Return the (x, y) coordinate for the center point of the cell that contains the specified text.  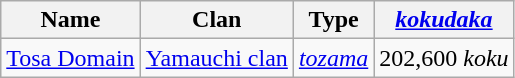
Tosa Domain (70, 58)
202,600 koku (444, 58)
Clan (216, 20)
tozama (333, 58)
Name (70, 20)
Yamauchi clan (216, 58)
Type (333, 20)
kokudaka (444, 20)
